Detect which cell encompasses the target text, then output its [X, Y] center coordinate. 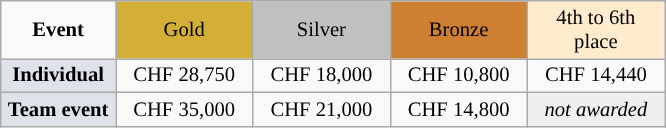
CHF 35,000 [184, 109]
CHF 21,000 [322, 109]
Bronze [458, 29]
CHF 28,750 [184, 75]
CHF 10,800 [458, 75]
not awarded [596, 109]
Event [58, 29]
CHF 14,440 [596, 75]
Team event [58, 109]
Gold [184, 29]
CHF 18,000 [322, 75]
Individual [58, 75]
4th to 6th place [596, 29]
Silver [322, 29]
CHF 14,800 [458, 109]
